Return the (x, y) coordinate for the center point of the cell that contains the specified text.  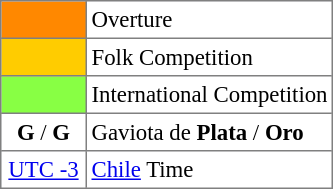
Overture (209, 20)
G / G (44, 132)
UTC -3 (44, 170)
Folk Competition (209, 57)
Gaviota de Plata / Oro (209, 132)
Chile Time (209, 170)
International Competition (209, 95)
